Identify which cell holds the provided text, then report its [X, Y] central coordinate. 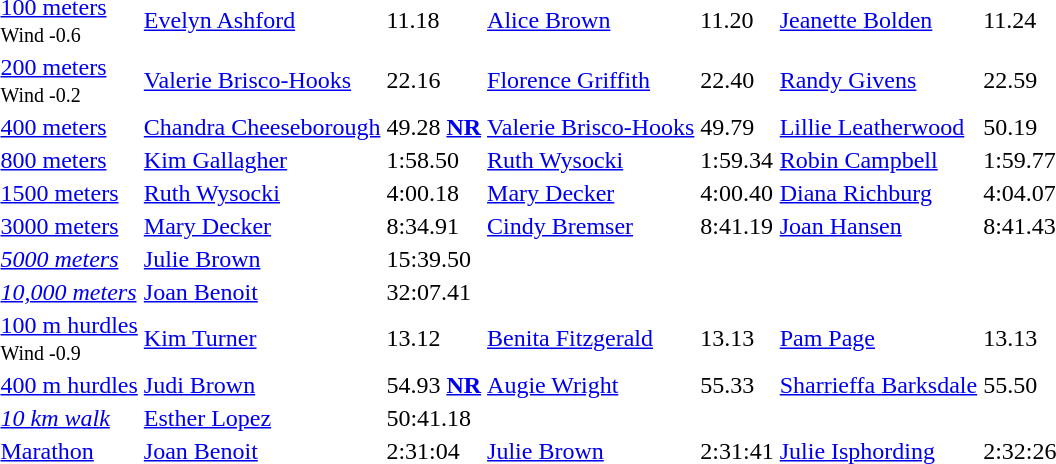
Cindy Bremser [591, 226]
4:00.18 [434, 193]
Diana Richburg [878, 193]
22.40 [737, 80]
Judi Brown [262, 385]
50:41.18 [434, 418]
Robin Campbell [878, 160]
55.33 [737, 385]
Lillie Leatherwood [878, 127]
Joan Benoit [262, 292]
Julie Brown [262, 259]
Joan Hansen [878, 226]
Randy Givens [878, 80]
8:41.19 [737, 226]
32:07.41 [434, 292]
49.28 NR [434, 127]
Sharrieffa Barksdale [878, 385]
22.16 [434, 80]
4:00.40 [737, 193]
54.93 NR [434, 385]
Kim Gallagher [262, 160]
49.79 [737, 127]
Esther Lopez [262, 418]
1:59.34 [737, 160]
Chandra Cheeseborough [262, 127]
Benita Fitzgerald [591, 338]
Augie Wright [591, 385]
8:34.91 [434, 226]
1:58.50 [434, 160]
Florence Griffith [591, 80]
15:39.50 [434, 259]
13.13 [737, 338]
Pam Page [878, 338]
Kim Turner [262, 338]
13.12 [434, 338]
